Detect which cell encompasses the target text, then output its [x, y] center coordinate. 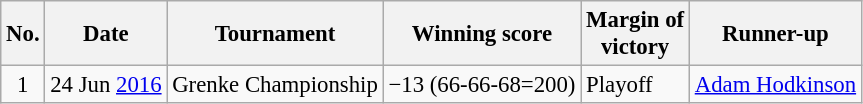
Date [106, 34]
Runner-up [775, 34]
1 [23, 85]
No. [23, 34]
Playoff [636, 85]
Margin ofvictory [636, 34]
24 Jun 2016 [106, 85]
Tournament [275, 34]
Grenke Championship [275, 85]
−13 (66-66-68=200) [482, 85]
Adam Hodkinson [775, 85]
Winning score [482, 34]
